Scan for the cell matching the given text and deliver its (X, Y) coordinate at center. 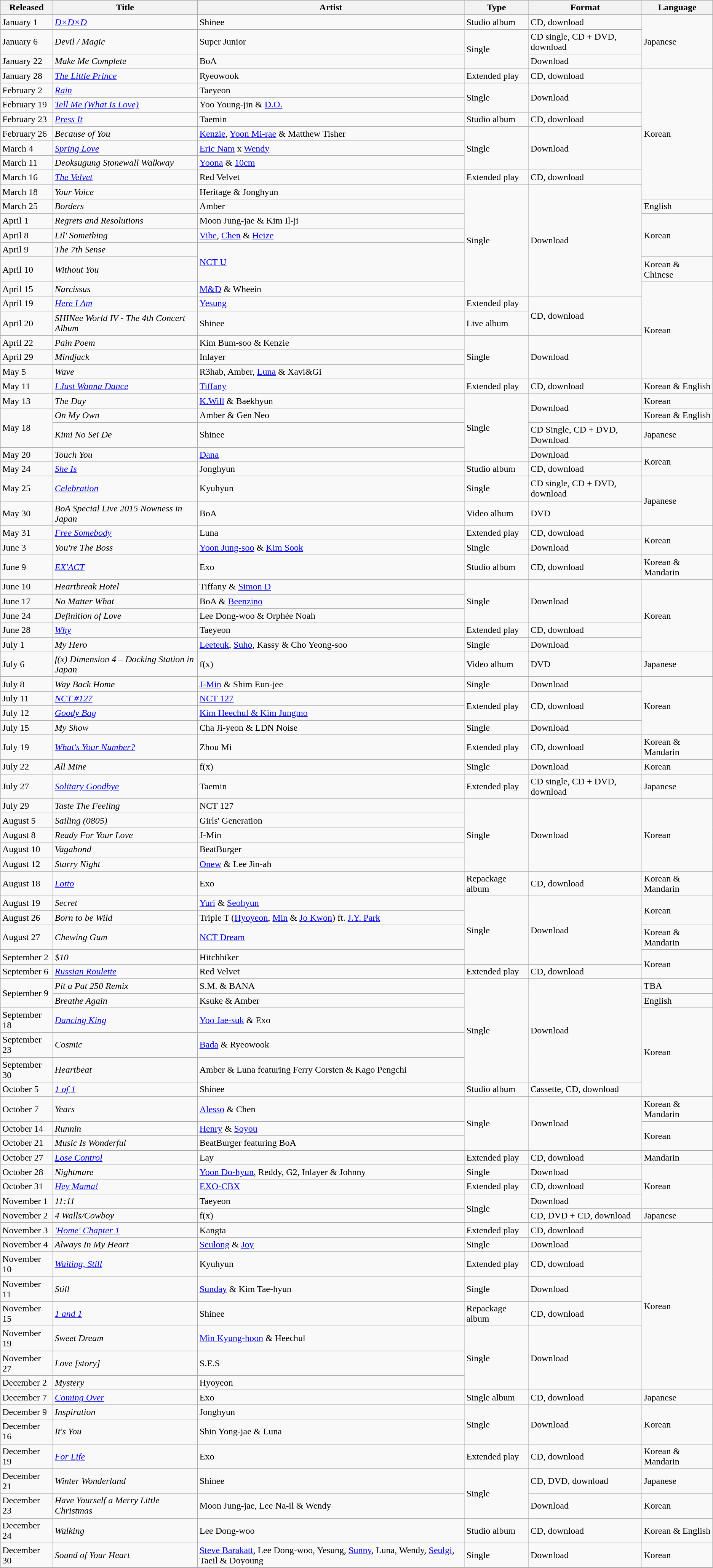
Dana (331, 454)
Lil' Something (125, 235)
Runnin (125, 1129)
$10 (125, 957)
May 13 (27, 401)
On My Own (125, 415)
Inlayer (331, 357)
April 19 (27, 303)
June 10 (27, 587)
Sunday & Kim Tae-hyun (331, 1289)
J-Min (331, 835)
Still (125, 1289)
Heritage & Jonghyun (331, 192)
Sound of Your Heart (125, 1555)
CD, DVD + CD, download (585, 1215)
April 9 (27, 250)
NCT Dream (331, 937)
Walking (125, 1531)
February 23 (27, 119)
Yoon Do-hyun, Reddy, G2, Inlayer & Johnny (331, 1172)
Solitary Goodbye (125, 787)
R3hab, Amber, Luna & Xavi&Gi (331, 372)
January 22 (27, 61)
Girls' Generation (331, 821)
1 of 1 (125, 1089)
February 19 (27, 105)
Heartbreak Hotel (125, 587)
EX'ACT (125, 567)
Coming Over (125, 1397)
Korean & Chinese (677, 270)
Amber & Luna featuring Ferry Corsten & Kago Pengchi (331, 1070)
Inspiration (125, 1412)
Without You (125, 270)
BoA & Beenzino (331, 601)
August 26 (27, 918)
Free Somebody (125, 533)
Ready For Your Love (125, 835)
May 25 (27, 489)
Leeteuk, Suho, Kassy & Cho Yeong-soo (331, 645)
May 5 (27, 372)
I Just Wanna Dance (125, 386)
April 20 (27, 323)
D×D×D (125, 22)
Yoo Jae-suk & Exo (331, 1020)
It's You (125, 1432)
Artist (331, 8)
December 21 (27, 1481)
Kim Bum-soo & Kenzie (331, 343)
Yesung (331, 303)
October 21 (27, 1143)
October 28 (27, 1172)
EXO-CBX (331, 1186)
December 30 (27, 1555)
August 19 (27, 903)
Amber & Gen Neo (331, 415)
All Mine (125, 767)
November 1 (27, 1201)
February 2 (27, 90)
Tell Me (What Is Love) (125, 105)
June 17 (27, 601)
Kimi No Sei De (125, 435)
October 14 (27, 1129)
March 16 (27, 177)
'Home' Chapter 1 (125, 1230)
Mandarin (677, 1158)
Music Is Wonderful (125, 1143)
Lee Dong-woo & Orphée Noah (331, 616)
Yuri & Seohyun (331, 903)
f(x) Dimension 4 – Docking Station in Japan (125, 664)
Sailing (0805) (125, 821)
September 9 (27, 993)
SHINee World IV - The 4th Concert Album (125, 323)
April 10 (27, 270)
August 18 (27, 883)
Eric Nam x Wendy (331, 148)
May 31 (27, 533)
Taste The Feeling (125, 806)
11:11 (125, 1201)
May 24 (27, 469)
January 28 (27, 76)
March 18 (27, 192)
Moon Jung-jae, Lee Na-il & Wendy (331, 1506)
December 9 (27, 1412)
S.M. & BANA (331, 986)
Title (125, 8)
Your Voice (125, 192)
No Matter What (125, 601)
Secret (125, 903)
Dancing King (125, 1020)
Hey Mama! (125, 1186)
Mystery (125, 1383)
January 1 (27, 22)
September 2 (27, 957)
Breathe Again (125, 1000)
Goody Bag (125, 713)
For Life (125, 1456)
BeatBurger featuring BoA (331, 1143)
Released (27, 8)
Amber (331, 206)
October 5 (27, 1089)
November 11 (27, 1289)
Starry Night (125, 864)
Winter Wonderland (125, 1481)
July 8 (27, 684)
October 27 (27, 1158)
Kenzie, Yoon Mi-rae & Matthew Tisher (331, 134)
Why (125, 630)
August 5 (27, 821)
Here I Am (125, 303)
November 3 (27, 1230)
Pit a Pat 250 Remix (125, 986)
Russian Roulette (125, 971)
The Day (125, 401)
Touch You (125, 454)
December 2 (27, 1383)
Mindjack (125, 357)
Pain Poem (125, 343)
Spring Love (125, 148)
June 9 (27, 567)
Born to be Wild (125, 918)
Alesso & Chen (331, 1109)
Luna (331, 533)
September 18 (27, 1020)
Live album (497, 323)
July 6 (27, 664)
November 4 (27, 1244)
September 23 (27, 1045)
Ksuke & Amber (331, 1000)
July 29 (27, 806)
December 23 (27, 1506)
October 7 (27, 1109)
November 10 (27, 1264)
May 11 (27, 386)
Single album (497, 1397)
Years (125, 1109)
June 3 (27, 548)
J-Min & Shim Eun-jee (331, 684)
August 10 (27, 849)
December 19 (27, 1456)
June 28 (27, 630)
Henry & Soyou (331, 1129)
Always In My Heart (125, 1244)
Ryeowook (331, 76)
Heartbeat (125, 1070)
April 22 (27, 343)
July 12 (27, 713)
July 15 (27, 728)
December 7 (27, 1397)
Lotto (125, 883)
Regrets and Resolutions (125, 221)
Kangta (331, 1230)
You're The Boss (125, 548)
August 12 (27, 864)
September 6 (27, 971)
Tiffany (331, 386)
August 8 (27, 835)
Because of You (125, 134)
Format (585, 8)
Seulong & Joy (331, 1244)
Hyoyeon (331, 1383)
Press It (125, 119)
CD Single, CD + DVD, Download (585, 435)
Zhou Mi (331, 747)
December 16 (27, 1432)
Make Me Complete (125, 61)
My Show (125, 728)
Kim Heechul & Kim Jungmo (331, 713)
May 20 (27, 454)
July 19 (27, 747)
July 11 (27, 698)
Steve Barakatt, Lee Dong-woo, Yesung, Sunny, Luna, Wendy, Seulgi, Taeil & Doyoung (331, 1555)
April 29 (27, 357)
The Velvet (125, 177)
January 6 (27, 42)
Chewing Gum (125, 937)
Min Kyung-hoon & Heechul (331, 1339)
Hitchhiker (331, 957)
August 27 (27, 937)
Yoon Jung-soo & Kim Sook (331, 548)
She Is (125, 469)
Have Yourself a Merry Little Christmas (125, 1506)
July 1 (27, 645)
May 30 (27, 513)
NCT U (331, 262)
July 22 (27, 767)
Deoksugung Stonewall Walkway (125, 163)
Lee Dong-woo (331, 1531)
CD, DVD, download (585, 1481)
Definition of Love (125, 616)
M&D & Wheein (331, 289)
July 27 (27, 787)
BeatBurger (331, 849)
Love [story] (125, 1363)
March 4 (27, 148)
June 24 (27, 616)
My Hero (125, 645)
May 18 (27, 427)
Onew & Lee Jin-ah (331, 864)
Lay (331, 1158)
The Little Prince (125, 76)
Super Junior (331, 42)
NCT #127 (125, 698)
Moon Jung-jae & Kim Il-ji (331, 221)
Vagabond (125, 849)
Wave (125, 372)
4 Walls/Cowboy (125, 1215)
March 25 (27, 206)
Language (677, 8)
1 and 1 (125, 1314)
TBA (677, 986)
Nightmare (125, 1172)
March 11 (27, 163)
The 7th Sense (125, 250)
April 15 (27, 289)
Lose Control (125, 1158)
Way Back Home (125, 684)
November 27 (27, 1363)
Triple T (Hyoyeon, Min & Jo Kwon) ft. J.Y. Park (331, 918)
Celebration (125, 489)
Waiting, Still (125, 1264)
What's Your Number? (125, 747)
Vibe, Chen & Heize (331, 235)
November 19 (27, 1339)
Narcissus (125, 289)
October 31 (27, 1186)
K.Will & Baekhyun (331, 401)
BoA Special Live 2015 Nowness in Japan (125, 513)
April 1 (27, 221)
Yoona & 10cm (331, 163)
Bada & Ryeowook (331, 1045)
Borders (125, 206)
Tiffany & Simon D (331, 587)
November 15 (27, 1314)
Yoo Young-jin & D.O. (331, 105)
December 24 (27, 1531)
February 26 (27, 134)
Devil / Magic (125, 42)
Cha Ji-yeon & LDN Noise (331, 728)
Cosmic (125, 1045)
Type (497, 8)
April 8 (27, 235)
S.E.S (331, 1363)
Cassette, CD, download (585, 1089)
Sweet Dream (125, 1339)
November 2 (27, 1215)
Rain (125, 90)
Shin Yong-jae & Luna (331, 1432)
September 30 (27, 1070)
